Scan for the cell matching the given text and deliver its (X, Y) coordinate at center. 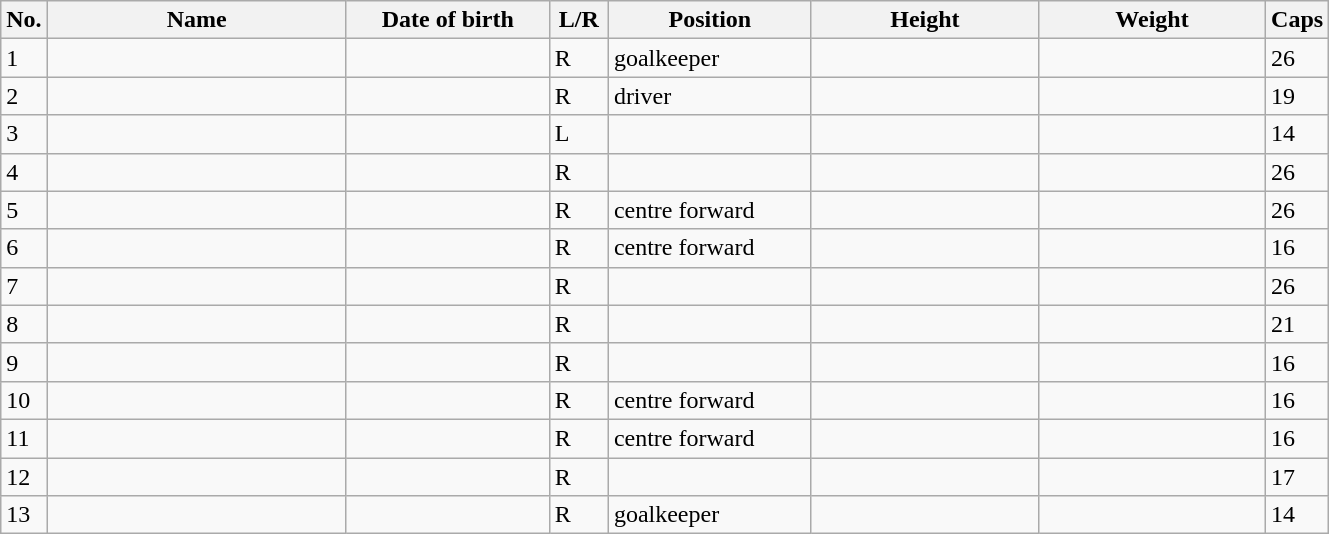
17 (1298, 477)
8 (24, 324)
7 (24, 286)
Name (196, 20)
driver (710, 96)
L (578, 134)
9 (24, 362)
21 (1298, 324)
Position (710, 20)
10 (24, 400)
Weight (1152, 20)
19 (1298, 96)
12 (24, 477)
1 (24, 58)
6 (24, 248)
2 (24, 96)
4 (24, 172)
L/R (578, 20)
Caps (1298, 20)
No. (24, 20)
3 (24, 134)
13 (24, 515)
Date of birth (448, 20)
5 (24, 210)
11 (24, 438)
Height (924, 20)
